Return the (x, y) coordinate for the center point of the cell that contains the specified text.  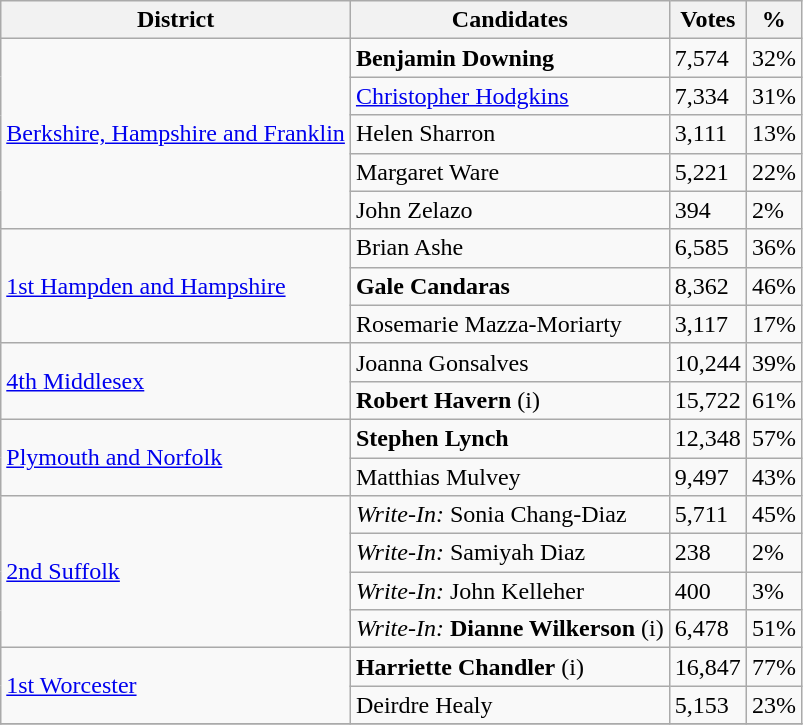
39% (774, 362)
43% (774, 477)
10,244 (708, 362)
3,111 (708, 134)
15,722 (708, 400)
Gale Candaras (510, 286)
5,221 (708, 172)
5,153 (708, 705)
17% (774, 324)
Helen Sharron (510, 134)
Harriette Chandler (i) (510, 667)
13% (774, 134)
7,334 (708, 96)
Votes (708, 20)
Write-In: Samiyah Diaz (510, 553)
31% (774, 96)
Write-In: Dianne Wilkerson (i) (510, 629)
8,362 (708, 286)
45% (774, 515)
Joanna Gonsalves (510, 362)
Christopher Hodgkins (510, 96)
Berkshire, Hampshire and Franklin (176, 134)
394 (708, 210)
3% (774, 591)
Candidates (510, 20)
Stephen Lynch (510, 438)
6,585 (708, 248)
16,847 (708, 667)
46% (774, 286)
400 (708, 591)
23% (774, 705)
% (774, 20)
Write-In: John Kelleher (510, 591)
9,497 (708, 477)
Write-In: Sonia Chang-Diaz (510, 515)
Benjamin Downing (510, 58)
6,478 (708, 629)
Plymouth and Norfolk (176, 457)
36% (774, 248)
John Zelazo (510, 210)
Brian Ashe (510, 248)
57% (774, 438)
1st Hampden and Hampshire (176, 286)
7,574 (708, 58)
77% (774, 667)
Rosemarie Mazza-Moriarty (510, 324)
Matthias Mulvey (510, 477)
District (176, 20)
Deirdre Healy (510, 705)
Margaret Ware (510, 172)
12,348 (708, 438)
5,711 (708, 515)
4th Middlesex (176, 381)
2nd Suffolk (176, 572)
51% (774, 629)
3,117 (708, 324)
61% (774, 400)
22% (774, 172)
Robert Havern (i) (510, 400)
32% (774, 58)
238 (708, 553)
1st Worcester (176, 686)
